Pinpoint the cell where the given text exists, returning its (x, y) midpoint coordinate. 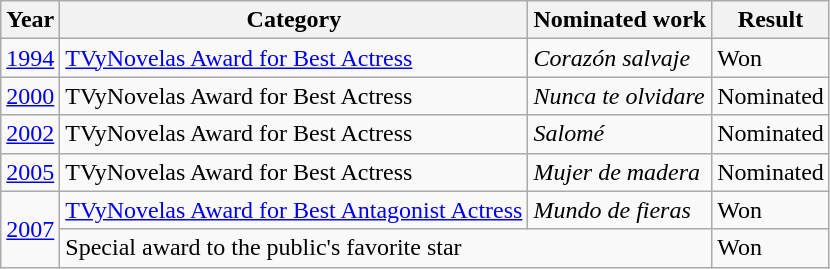
2007 (30, 229)
2000 (30, 96)
TVyNovelas Award for Best Antagonist Actress (294, 210)
Salomé (620, 134)
Category (294, 20)
Year (30, 20)
2002 (30, 134)
Nominated work (620, 20)
1994 (30, 58)
Nunca te olvidare (620, 96)
2005 (30, 172)
Mujer de madera (620, 172)
Result (771, 20)
Mundo de fieras (620, 210)
Special award to the public's favorite star (386, 248)
Corazón salvaje (620, 58)
